Extract the (x, y) coordinate from the center of the cell holding the provided text.  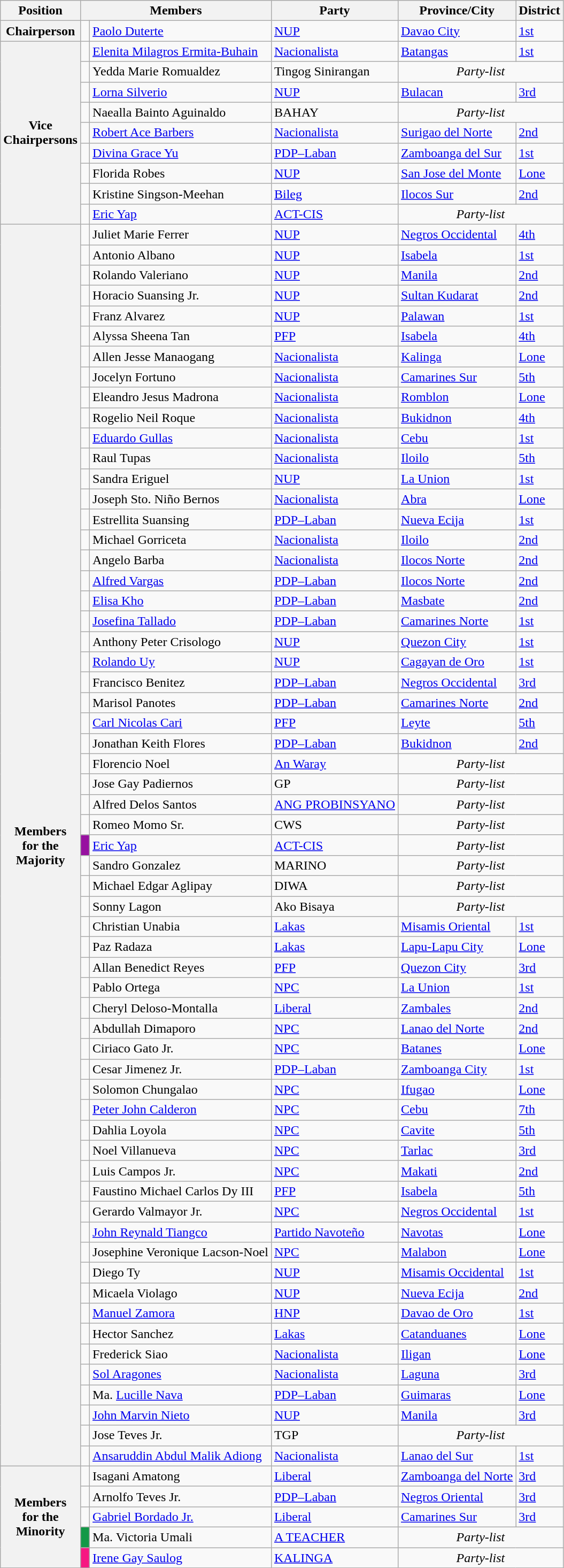
Florencio Noel (181, 764)
Ako Bisaya (335, 906)
Chairperson (41, 31)
Province/City (457, 11)
Elenita Milagros Ermita-Buhain (181, 51)
CWS (335, 825)
Alyssa Sheena Tan (181, 336)
Hector Sanchez (181, 1334)
Robert Ace Barbers (181, 133)
Zambales (457, 1008)
Angelo Barba (181, 560)
Irene Gay Saulog (181, 1558)
MARINO (335, 865)
Paolo Duterte (181, 31)
Kalinga (457, 357)
Estrellita Suansing (181, 519)
John Marvin Nieto (181, 1415)
Dahlia Loyola (181, 1130)
Cavite (457, 1130)
ANG PROBINSYANO (335, 804)
Gerardo Valmayor Jr. (181, 1211)
Raul Tupas (181, 458)
Ciriaco Gato Jr. (181, 1049)
Bileg (335, 194)
Guimaras (457, 1395)
Allan Benedict Reyes (181, 967)
Malabon (457, 1252)
Bulacan (457, 92)
Franz Alvarez (181, 316)
An Waray (335, 764)
Frederick Siao (181, 1354)
Naealla Bainto Aguinaldo (181, 112)
Membersfor theMinority (41, 1517)
San Jose del Monte (457, 173)
Makati (457, 1171)
GP (335, 784)
HNP (335, 1313)
Josephine Veronique Lacson-Noel (181, 1252)
Sandra Eriguel (181, 479)
Jose Teves Jr. (181, 1435)
Zamboanga del Sur (457, 153)
Solomon Chungalao (181, 1089)
Misamis Oriental (457, 927)
Romeo Momo Sr. (181, 825)
A TEACHER (335, 1537)
Abdullah Dimaporo (181, 1028)
Noel Villanueva (181, 1150)
Ilocos Sur (457, 194)
Eleandro Jesus Madrona (181, 397)
ViceChairpersons (41, 133)
Horacio Suansing Jr. (181, 296)
Arnolfo Teves Jr. (181, 1496)
Sandro Gonzalez (181, 865)
Jocelyn Fortuno (181, 377)
Cheryl Deloso-Montalla (181, 1008)
Catanduanes (457, 1334)
Carl Nicolas Cari (181, 723)
Davao City (457, 31)
Palawan (457, 316)
DIWA (335, 886)
Masbate (457, 601)
Allen Jesse Manaogang (181, 357)
Divina Grace Yu (181, 153)
Kristine Singson-Meehan (181, 194)
Francisco Benitez (181, 682)
Juliet Marie Ferrer (181, 234)
Gabriel Bordado Jr. (181, 1517)
Membersfor theMajority (41, 845)
Anthony Peter Crisologo (181, 642)
Manuel Zamora (181, 1313)
Michael Gorriceta (181, 540)
Marisol Panotes (181, 703)
Josefina Tallado (181, 621)
Navotas (457, 1232)
Party (335, 11)
Rogelio Neil Roque (181, 418)
Joseph Sto. Niño Bernos (181, 499)
BAHAY (335, 112)
Ansaruddin Abdul Malik Adiong (181, 1456)
Romblon (457, 397)
Partido Navoteño (335, 1232)
Members (175, 11)
Antonio Albano (181, 255)
Tarlac (457, 1150)
Zamboanga City (457, 1069)
Batanes (457, 1049)
Alfred Vargas (181, 580)
Lanao del Norte (457, 1028)
Cagayan de Oro (457, 662)
TGP (335, 1435)
Batangas (457, 51)
Zamboanga del Norte (457, 1476)
Eduardo Gullas (181, 438)
Lapu-Lapu City (457, 947)
Ma. Lucille Nava (181, 1395)
Lanao del Sur (457, 1456)
Sultan Kudarat (457, 296)
Michael Edgar Aglipay (181, 886)
John Reynald Tiangco (181, 1232)
Sol Aragones (181, 1374)
Iligan (457, 1354)
Faustino Michael Carlos Dy III (181, 1191)
Paz Radaza (181, 947)
Peter John Calderon (181, 1110)
Jose Gay Padiernos (181, 784)
Misamis Occidental (457, 1273)
Diego Ty (181, 1273)
Ifugao (457, 1089)
Rolando Valeriano (181, 275)
Jonathan Keith Flores (181, 743)
Micaela Violago (181, 1293)
Christian Unabia (181, 927)
Pablo Ortega (181, 988)
District (539, 11)
Rolando Uy (181, 662)
Lorna Silverio (181, 92)
Isagani Amatong (181, 1476)
Tingog Sinirangan (335, 72)
Cesar Jimenez Jr. (181, 1069)
Yedda Marie Romualdez (181, 72)
Negros Oriental (457, 1496)
Alfred Delos Santos (181, 804)
Leyte (457, 723)
7th (539, 1110)
Surigao del Norte (457, 133)
Laguna (457, 1374)
KALINGA (335, 1558)
Florida Robes (181, 173)
Davao de Oro (457, 1313)
Sonny Lagon (181, 906)
Position (41, 11)
Abra (457, 499)
Luis Campos Jr. (181, 1171)
Elisa Kho (181, 601)
Ma. Victoria Umali (181, 1537)
